Output the (x, y) coordinate of the center of the cell containing the given text.  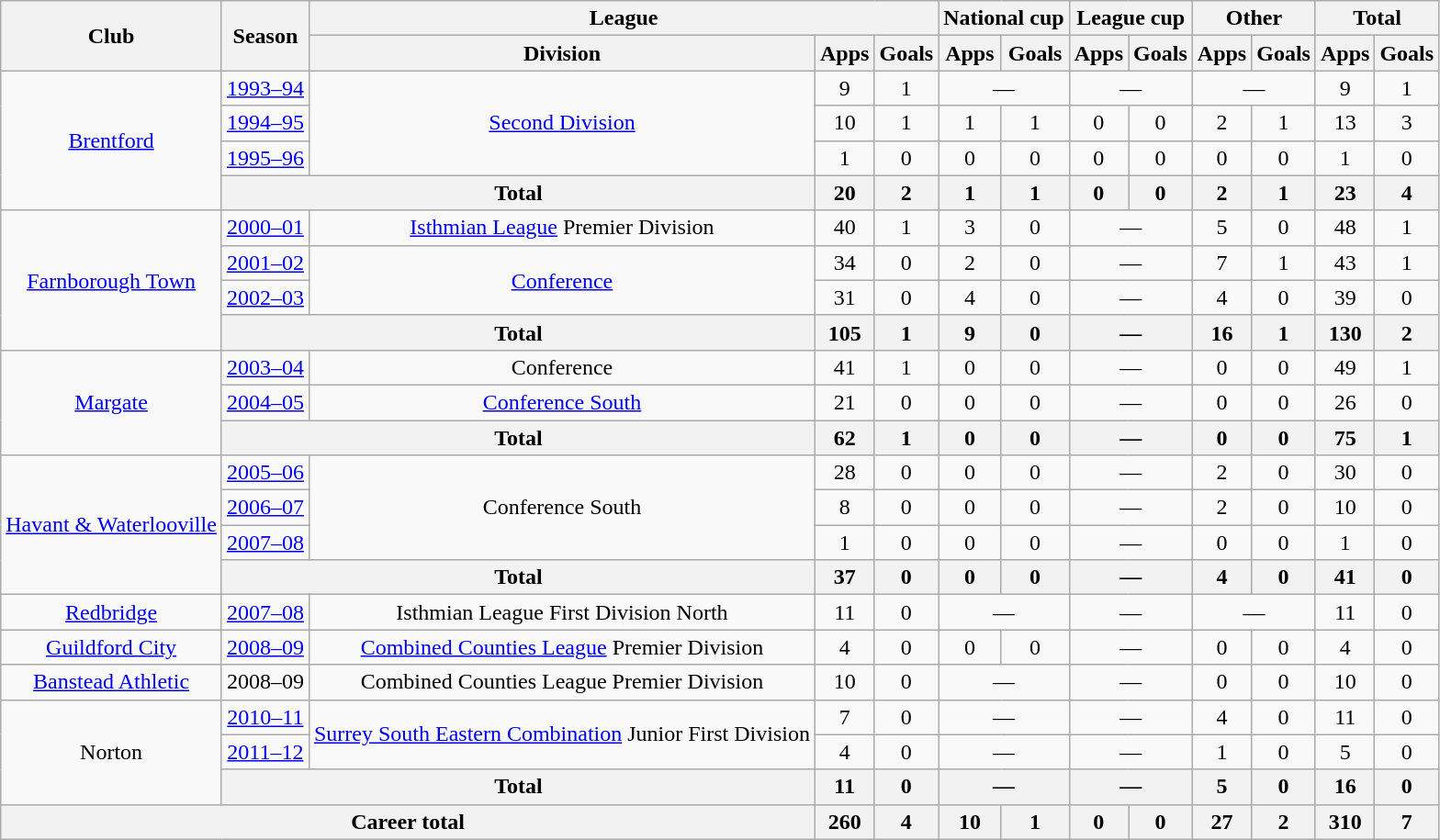
League cup (1131, 18)
Banstead Athletic (112, 682)
Brentford (112, 140)
Club (112, 36)
Surrey South Eastern Combination Junior First Division (562, 734)
Division (562, 53)
62 (845, 438)
260 (845, 822)
26 (1344, 402)
Havant & Waterlooville (112, 525)
2010–11 (264, 717)
Second Division (562, 123)
2000–01 (264, 228)
310 (1344, 822)
30 (1344, 473)
1994–95 (264, 123)
2001–02 (264, 263)
Other (1254, 18)
2011–12 (264, 752)
31 (845, 297)
39 (1344, 297)
1993–94 (264, 88)
Career total (408, 822)
40 (845, 228)
Guildford City (112, 647)
Norton (112, 752)
2003–04 (264, 367)
49 (1344, 367)
National cup (1004, 18)
Isthmian League Premier Division (562, 228)
1995–96 (264, 158)
20 (845, 193)
27 (1221, 822)
75 (1344, 438)
Redbridge (112, 612)
130 (1344, 332)
2002–03 (264, 297)
2004–05 (264, 402)
8 (845, 508)
13 (1344, 123)
23 (1344, 193)
105 (845, 332)
Season (264, 36)
48 (1344, 228)
Isthmian League First Division North (562, 612)
2006–07 (264, 508)
21 (845, 402)
Farnborough Town (112, 280)
37 (845, 577)
34 (845, 263)
28 (845, 473)
League (623, 18)
43 (1344, 263)
2005–06 (264, 473)
Margate (112, 402)
